Detect which cell encompasses the target text, then output its (X, Y) center coordinate. 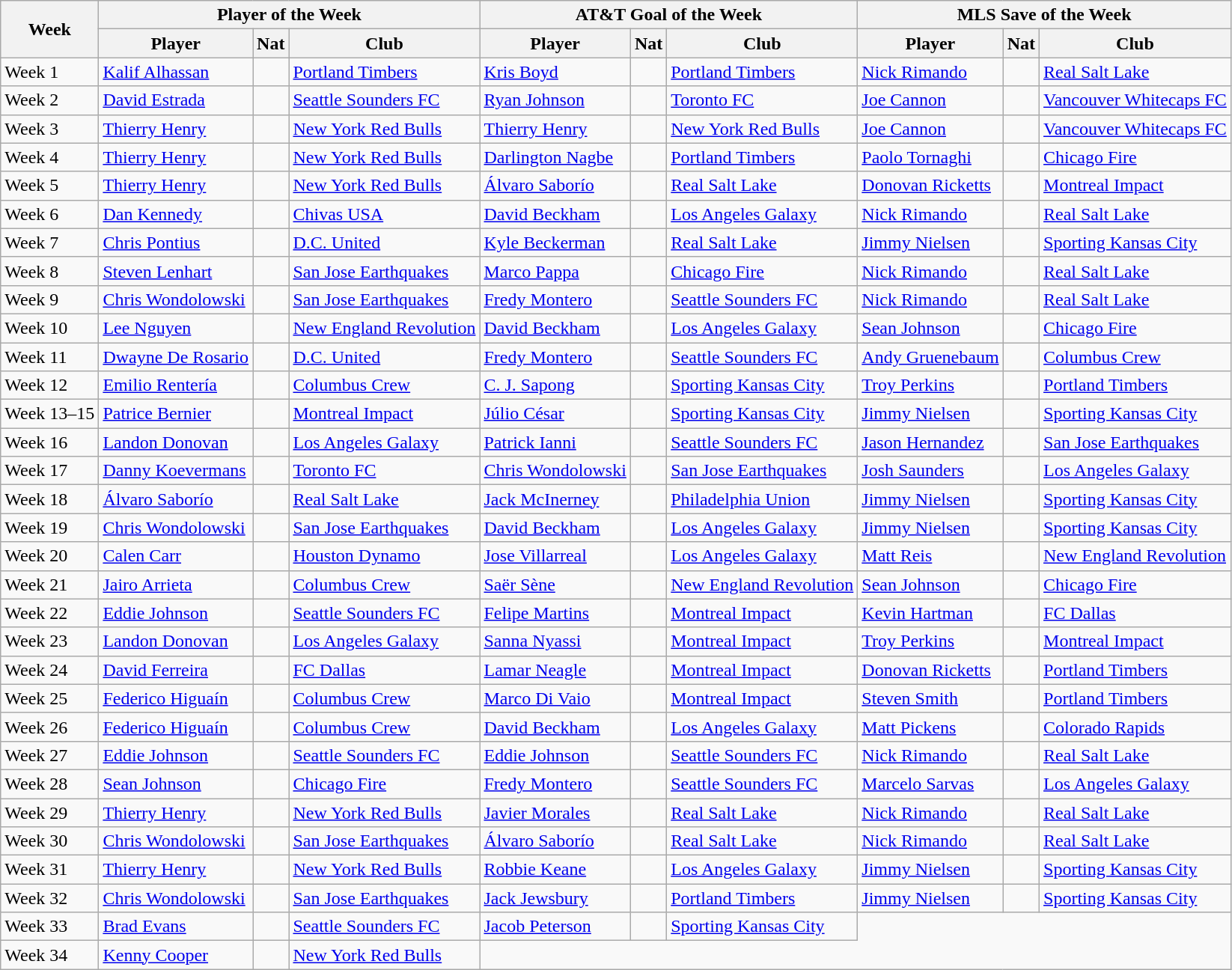
Jairo Arrieta (176, 585)
Week 18 (49, 499)
Week 25 (49, 698)
Jack McInerney (555, 499)
Dwayne De Rosario (176, 357)
Marco Pappa (555, 271)
Week 5 (49, 186)
Júlio César (555, 414)
Week 4 (49, 157)
Matt Reis (930, 556)
Week 19 (49, 528)
Week 22 (49, 613)
MLS Save of the Week (1045, 15)
Lee Nguyen (176, 328)
Week 28 (49, 784)
Marcelo Sarvas (930, 784)
Steven Smith (930, 698)
Week 13–15 (49, 414)
Chris Pontius (176, 242)
Week 6 (49, 214)
Robbie Keane (555, 870)
Week 8 (49, 271)
Marco Di Vaio (555, 698)
Week 12 (49, 385)
Week 24 (49, 670)
Week 34 (49, 955)
Week 23 (49, 641)
Kyle Beckerman (555, 242)
Week 3 (49, 129)
Houston Dynamo (385, 556)
Saër Sène (555, 585)
Week 31 (49, 870)
Patrice Bernier (176, 414)
Josh Saunders (930, 471)
Week 10 (49, 328)
Patrick Ianni (555, 442)
Kenny Cooper (176, 955)
C. J. Sapong (555, 385)
Kevin Hartman (930, 613)
Week 20 (49, 556)
Week 21 (49, 585)
Dan Kennedy (176, 214)
Week 33 (49, 927)
Matt Pickens (930, 727)
Week (49, 29)
Brad Evans (176, 927)
Sanna Nyassi (555, 641)
Ryan Johnson (555, 100)
Week 2 (49, 100)
Javier Morales (555, 812)
Jacob Peterson (555, 927)
David Estrada (176, 100)
Week 29 (49, 812)
Week 26 (49, 727)
Week 7 (49, 242)
Chivas USA (385, 214)
Jason Hernandez (930, 442)
David Ferreira (176, 670)
Philadelphia Union (762, 499)
Jack Jewsbury (555, 898)
Danny Koevermans (176, 471)
Week 27 (49, 755)
Week 32 (49, 898)
Jose Villarreal (555, 556)
Week 9 (49, 299)
Felipe Martins (555, 613)
Kalif Alhassan (176, 72)
Player of the Week (289, 15)
Emilio Rentería (176, 385)
Week 11 (49, 357)
Kris Boyd (555, 72)
Andy Gruenebaum (930, 357)
Week 16 (49, 442)
Lamar Neagle (555, 670)
Calen Carr (176, 556)
Steven Lenhart (176, 271)
Darlington Nagbe (555, 157)
Week 17 (49, 471)
Week 30 (49, 841)
Week 1 (49, 72)
AT&T Goal of the Week (669, 15)
Colorado Rapids (1135, 727)
Paolo Tornaghi (930, 157)
